From the cell containing the given text, extract its center point as [X, Y] coordinate. 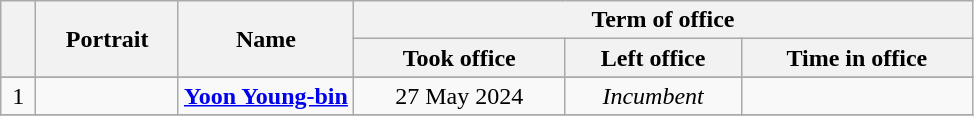
Portrait [108, 39]
27 May 2024 [459, 96]
Yoon Young-bin [266, 96]
Took office [459, 58]
Name [266, 39]
Term of office [662, 20]
Time in office [856, 58]
Incumbent [653, 96]
1 [18, 96]
Left office [653, 58]
